Detect which cell encompasses the target text, then output its (x, y) center coordinate. 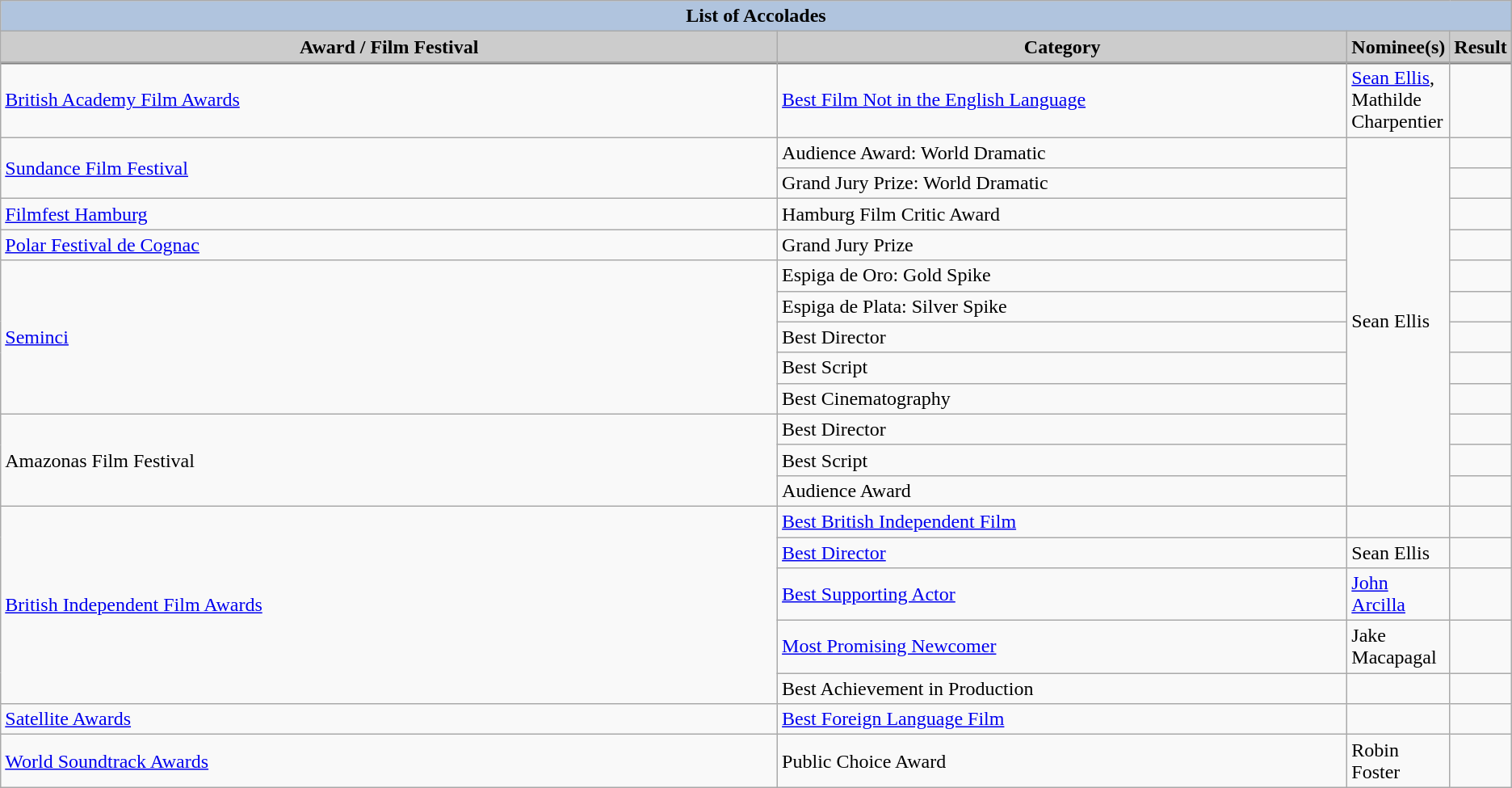
Amazonas Film Festival (389, 460)
Best Film Not in the English Language (1063, 100)
Best Achievement in Production (1063, 689)
Best Supporting Actor (1063, 595)
Hamburg Film Critic Award (1063, 214)
Jake Macapagal (1399, 647)
Result (1480, 47)
Audience Award: World Dramatic (1063, 153)
Audience Award (1063, 491)
Robin Foster (1399, 761)
Best British Independent Film (1063, 521)
Sean Ellis, Mathilde Charpentier (1399, 100)
Award / Film Festival (389, 47)
Espiga de Oro: Gold Spike (1063, 276)
Best Foreign Language Film (1063, 719)
British Academy Film Awards (389, 100)
List of Accolades (756, 16)
Category (1063, 47)
Grand Jury Prize: World Dramatic (1063, 183)
Filmfest Hamburg (389, 214)
Best Cinematography (1063, 398)
Grand Jury Prize (1063, 245)
Nominee(s) (1399, 47)
Polar Festival de Cognac (389, 245)
World Soundtrack Awards (389, 761)
Sundance Film Festival (389, 168)
Most Promising Newcomer (1063, 647)
Public Choice Award (1063, 761)
John Arcilla (1399, 595)
British Independent Film Awards (389, 605)
Espiga de Plata: Silver Spike (1063, 306)
Seminci (389, 337)
Satellite Awards (389, 719)
